Pinpoint the cell where the given text exists, returning its [X, Y] midpoint coordinate. 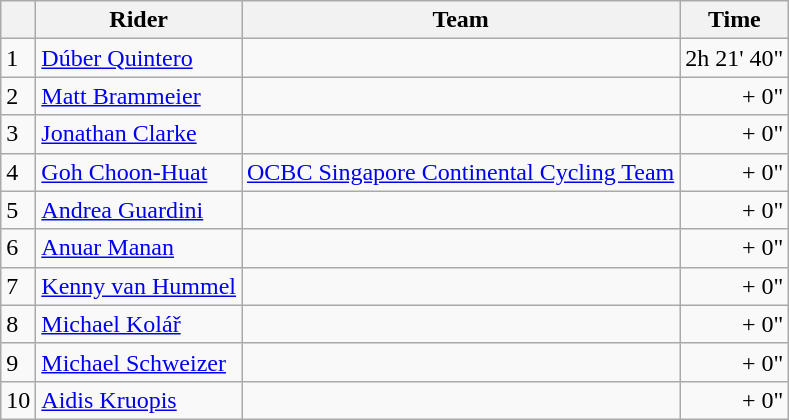
1 [18, 58]
4 [18, 172]
2h 21' 40" [734, 58]
Michael Kolář [139, 324]
Rider [139, 20]
Goh Choon-Huat [139, 172]
6 [18, 248]
Michael Schweizer [139, 362]
OCBC Singapore Continental Cycling Team [461, 172]
Jonathan Clarke [139, 134]
Time [734, 20]
Dúber Quintero [139, 58]
Team [461, 20]
3 [18, 134]
5 [18, 210]
7 [18, 286]
8 [18, 324]
Aidis Kruopis [139, 400]
10 [18, 400]
Anuar Manan [139, 248]
Matt Brammeier [139, 96]
2 [18, 96]
Kenny van Hummel [139, 286]
Andrea Guardini [139, 210]
9 [18, 362]
